Locate the cell with the specified text and output its [x, y] center coordinate. 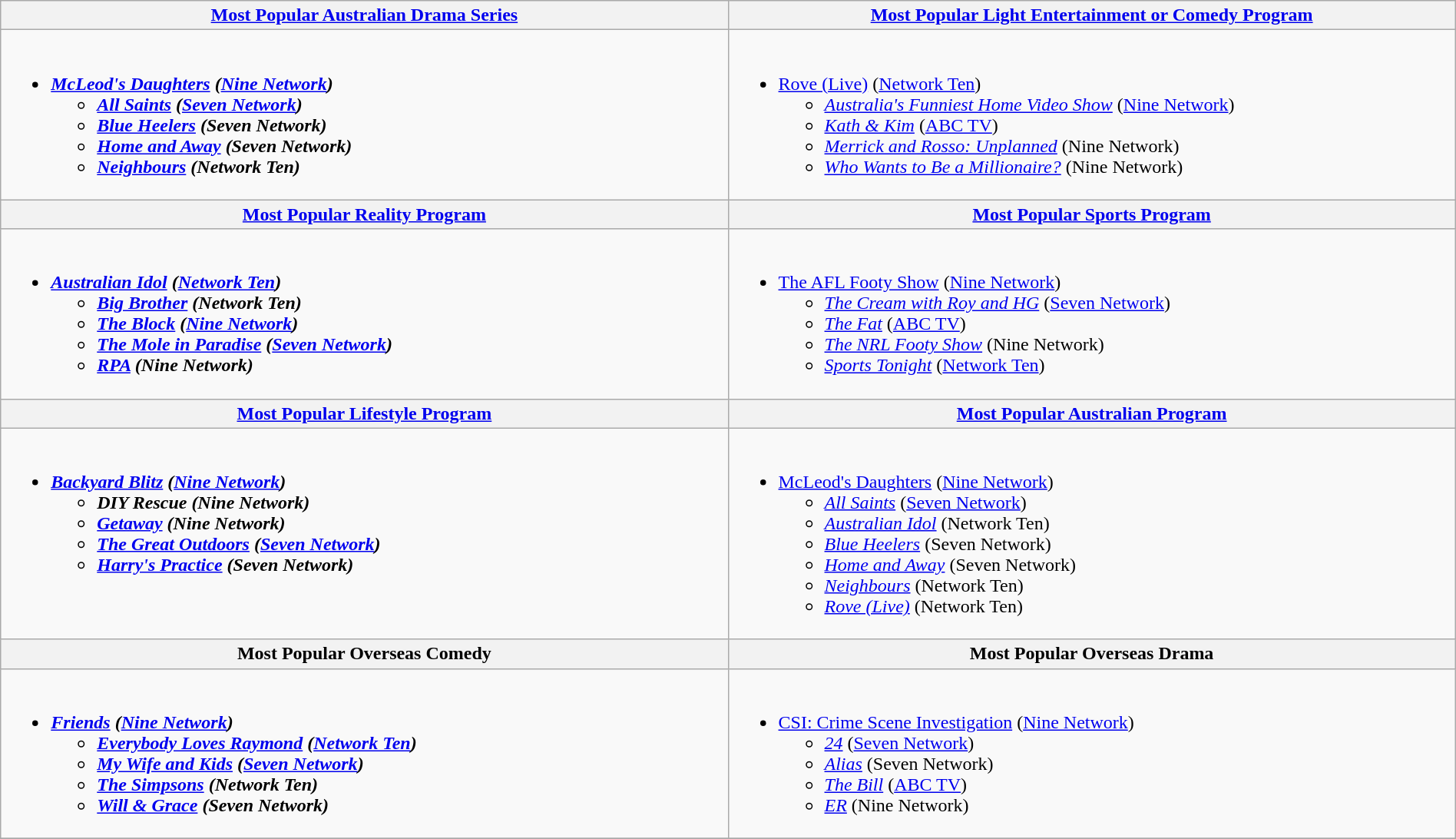
CSI: Crime Scene Investigation (Nine Network)24 (Seven Network)Alias (Seven Network)The Bill (ABC TV)ER (Nine Network) [1092, 753]
Most Popular Australian Drama Series [364, 15]
Most Popular Light Entertainment or Comedy Program [1092, 15]
Friends (Nine Network)Everybody Loves Raymond (Network Ten)My Wife and Kids (Seven Network)The Simpsons (Network Ten)Will & Grace (Seven Network) [364, 753]
Most Popular Lifestyle Program [364, 413]
Australian Idol (Network Ten)Big Brother (Network Ten)The Block (Nine Network)The Mole in Paradise (Seven Network)RPA (Nine Network) [364, 313]
Most Popular Overseas Drama [1092, 654]
Most Popular Australian Program [1092, 413]
Most Popular Sports Program [1092, 214]
Backyard Blitz (Nine Network)DIY Rescue (Nine Network)Getaway (Nine Network)The Great Outdoors (Seven Network)Harry's Practice (Seven Network) [364, 533]
Most Popular Overseas Comedy [364, 654]
Most Popular Reality Program [364, 214]
McLeod's Daughters (Nine Network)All Saints (Seven Network)Blue Heelers (Seven Network)Home and Away (Seven Network)Neighbours (Network Ten) [364, 115]
